Pinpoint the cell where the given text exists, returning its (X, Y) midpoint coordinate. 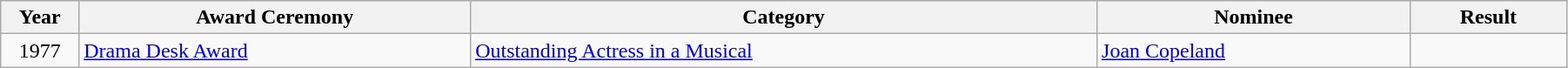
Nominee (1254, 17)
Category (784, 17)
Award Ceremony (275, 17)
Drama Desk Award (275, 51)
Joan Copeland (1254, 51)
Outstanding Actress in a Musical (784, 51)
Year (40, 17)
Result (1488, 17)
1977 (40, 51)
